Provide the (X, Y) coordinate of the cell's center where the given text is located.  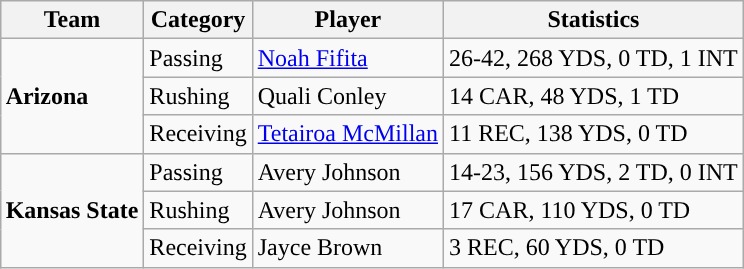
Quali Conley (348, 96)
Statistics (594, 20)
11 REC, 138 YDS, 0 TD (594, 134)
17 CAR, 110 YDS, 0 TD (594, 210)
Arizona (72, 96)
14 CAR, 48 YDS, 1 TD (594, 96)
Tetairoa McMillan (348, 134)
Jayce Brown (348, 248)
Kansas State (72, 210)
Team (72, 20)
Category (198, 20)
Noah Fifita (348, 58)
3 REC, 60 YDS, 0 TD (594, 248)
26-42, 268 YDS, 0 TD, 1 INT (594, 58)
Player (348, 20)
14-23, 156 YDS, 2 TD, 0 INT (594, 172)
